For the text-containing cell, return its midpoint in (x, y) coordinate format. 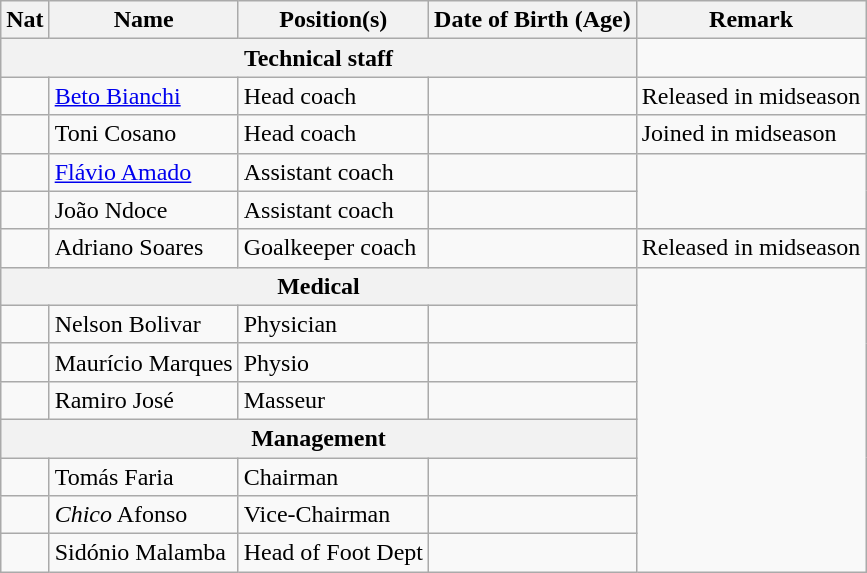
Technical staff (318, 58)
Beto Bianchi (144, 96)
Maurício Marques (144, 362)
Joined in midseason (751, 134)
Date of Birth (Age) (533, 20)
Name (144, 20)
Vice-Chairman (333, 515)
Remark (751, 20)
Chairman (333, 477)
Management (318, 438)
Physician (333, 324)
Adriano Soares (144, 248)
Toni Cosano (144, 134)
Ramiro José (144, 400)
Sidónio Malamba (144, 553)
Masseur (333, 400)
Head of Foot Dept (333, 553)
João Ndoce (144, 210)
Nelson Bolivar (144, 324)
Tomás Faria (144, 477)
Goalkeeper coach (333, 248)
Medical (318, 286)
Position(s) (333, 20)
Physio (333, 362)
Flávio Amado (144, 172)
Nat (25, 20)
Chico Afonso (144, 515)
